Return (X, Y) of the center of cell containing provided text 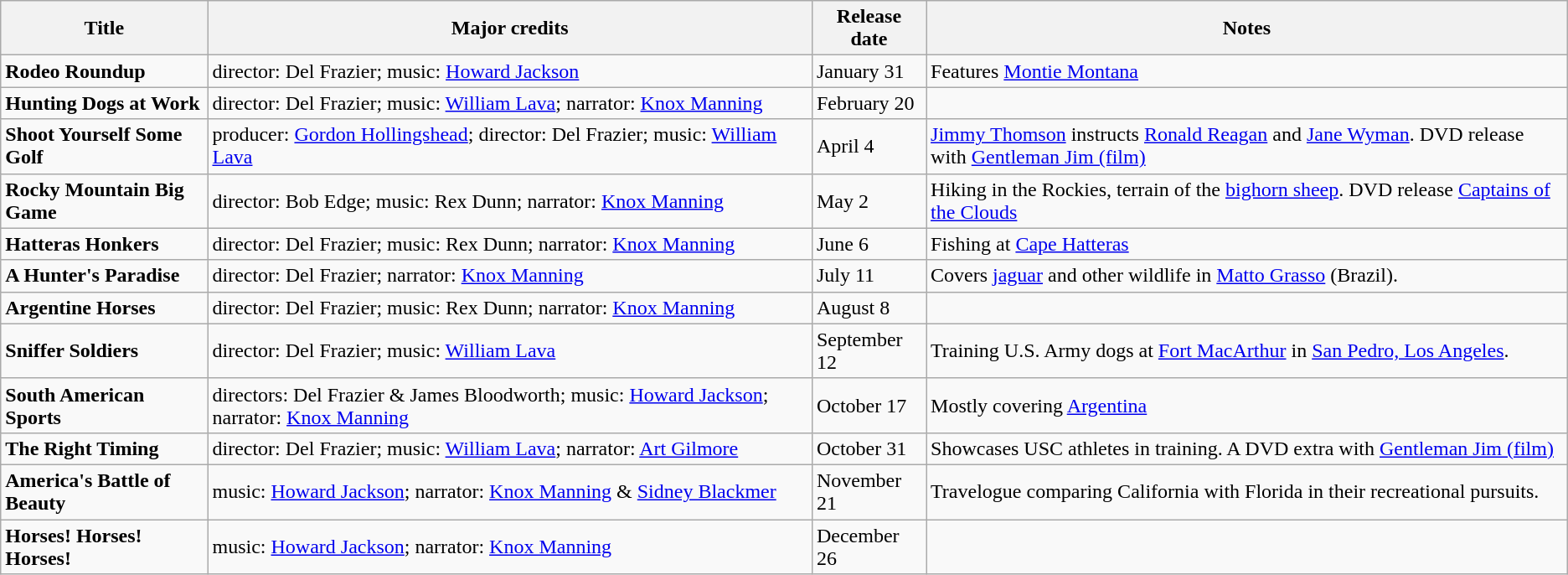
December 26 (869, 547)
Training U.S. Army dogs at Fort MacArthur in San Pedro, Los Angeles. (1247, 350)
October 31 (869, 448)
September 12 (869, 350)
Mostly covering Argentina (1247, 406)
July 11 (869, 276)
director: Del Frazier; music: William Lava (509, 350)
director: Del Frazier; music: Howard Jackson (509, 71)
August 8 (869, 308)
June 6 (869, 244)
Hatteras Honkers (104, 244)
February 20 (869, 103)
May 2 (869, 201)
Release date (869, 28)
music: Howard Jackson; narrator: Knox Manning & Sidney Blackmer (509, 491)
Features Montie Montana (1247, 71)
Showcases USC athletes in training. A DVD extra with Gentleman Jim (film) (1247, 448)
A Hunter's Paradise (104, 276)
October 17 (869, 406)
April 4 (869, 146)
Hunting Dogs at Work (104, 103)
South American Sports (104, 406)
directors: Del Frazier & James Bloodworth; music: Howard Jackson; narrator: Knox Manning (509, 406)
Title (104, 28)
Rocky Mountain Big Game (104, 201)
director: Del Frazier; music: William Lava; narrator: Knox Manning (509, 103)
America's Battle of Beauty (104, 491)
Travelogue comparing California with Florida in their recreational pursuits. (1247, 491)
Shoot Yourself Some Golf (104, 146)
The Right Timing (104, 448)
producer: Gordon Hollingshead; director: Del Frazier; music: William Lava (509, 146)
Argentine Horses (104, 308)
director: Bob Edge; music: Rex Dunn; narrator: Knox Manning (509, 201)
January 31 (869, 71)
Major credits (509, 28)
Fishing at Cape Hatteras (1247, 244)
music: Howard Jackson; narrator: Knox Manning (509, 547)
director: Del Frazier; narrator: Knox Manning (509, 276)
Notes (1247, 28)
Sniffer Soldiers (104, 350)
Horses! Horses! Horses! (104, 547)
Hiking in the Rockies, terrain of the bighorn sheep. DVD release Captains of the Clouds (1247, 201)
Covers jaguar and other wildlife in Matto Grasso (Brazil). (1247, 276)
Jimmy Thomson instructs Ronald Reagan and Jane Wyman. DVD release with Gentleman Jim (film) (1247, 146)
director: Del Frazier; music: William Lava; narrator: Art Gilmore (509, 448)
Rodeo Roundup (104, 71)
November 21 (869, 491)
